Return the [x, y] coordinate for the center point of the cell that contains the specified text.  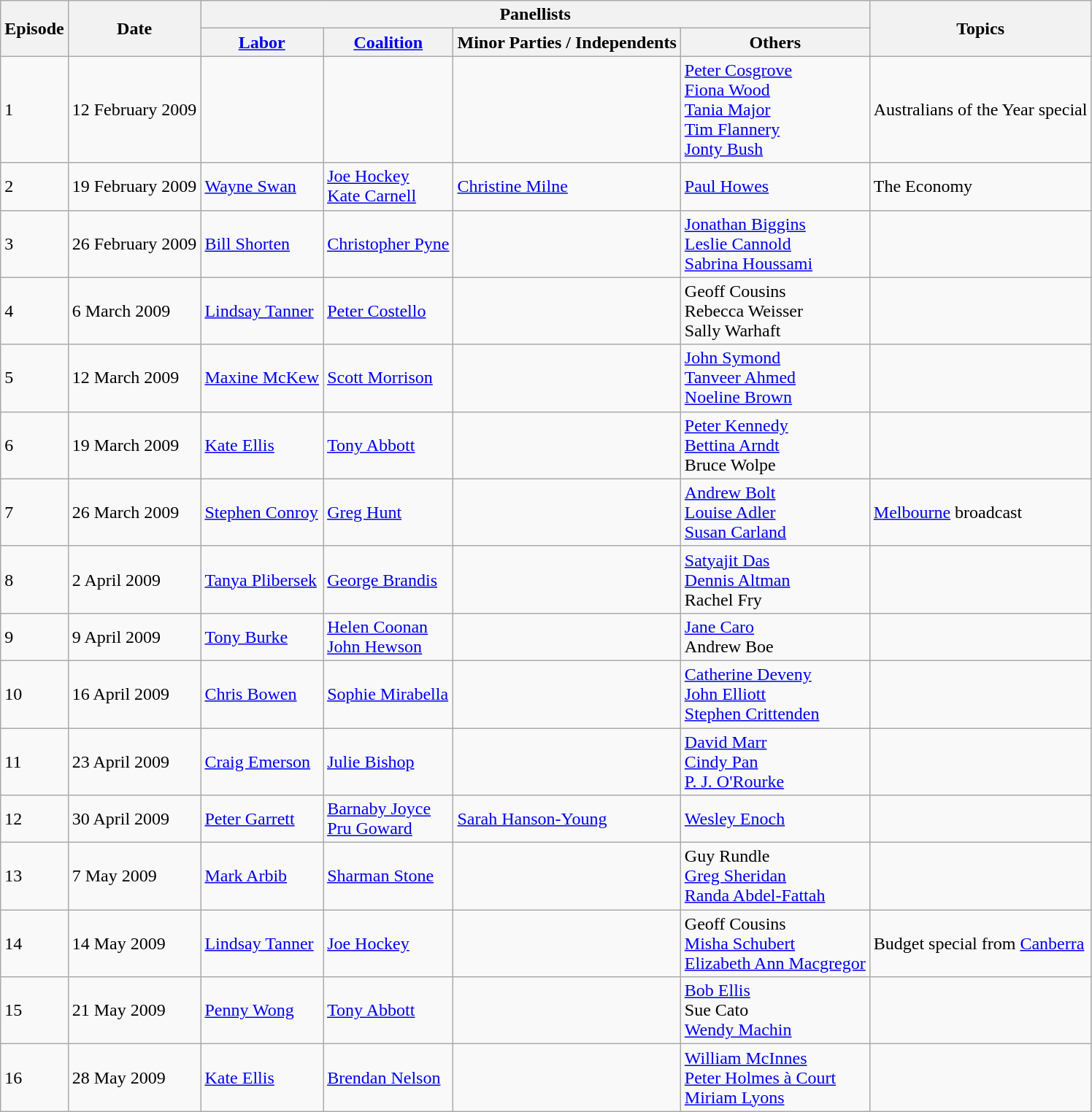
Sophie Mirabella [388, 694]
Date [134, 28]
Helen CoonanJohn Hewson [388, 636]
11 [34, 762]
Others [775, 42]
16 [34, 1078]
10 [34, 694]
Labor [262, 42]
Andrew BoltLouise AdlerSusan Carland [775, 512]
Topics [980, 28]
3 [34, 244]
13 [34, 876]
26 March 2009 [134, 512]
Julie Bishop [388, 762]
14 May 2009 [134, 943]
26 February 2009 [134, 244]
Bill Shorten [262, 244]
Coalition [388, 42]
Peter Garrett [262, 819]
Barnaby JoycePru Goward [388, 819]
George Brandis [388, 579]
John SymondTanveer AhmedNoeline Brown [775, 378]
Jane CaroAndrew Boe [775, 636]
Chris Bowen [262, 694]
7 [34, 512]
2 [34, 187]
30 April 2009 [134, 819]
28 May 2009 [134, 1078]
Peter CosgroveFiona WoodTania MajorTim FlanneryJonty Bush [775, 109]
Christine Milne [566, 187]
12 March 2009 [134, 378]
Joe Hockey [388, 943]
Stephen Conroy [262, 512]
Brendan Nelson [388, 1078]
Craig Emerson [262, 762]
19 February 2009 [134, 187]
9 April 2009 [134, 636]
William McInnesPeter Holmes à CourtMiriam Lyons [775, 1078]
Bob EllisSue CatoWendy Machin [775, 1011]
Sharman Stone [388, 876]
9 [34, 636]
14 [34, 943]
Minor Parties / Independents [566, 42]
Christopher Pyne [388, 244]
Jonathan BigginsLeslie CannoldSabrina Houssami [775, 244]
21 May 2009 [134, 1011]
Panellists [535, 15]
7 May 2009 [134, 876]
Catherine DevenyJohn ElliottStephen Crittenden [775, 694]
Scott Morrison [388, 378]
Episode [34, 28]
Maxine McKew [262, 378]
Guy RundleGreg SheridanRanda Abdel-Fattah [775, 876]
Joe HockeyKate Carnell [388, 187]
Sarah Hanson-Young [566, 819]
Greg Hunt [388, 512]
Paul Howes [775, 187]
The Economy [980, 187]
Geoff CousinsRebecca WeisserSally Warhaft [775, 311]
19 March 2009 [134, 445]
2 April 2009 [134, 579]
5 [34, 378]
4 [34, 311]
Melbourne broadcast [980, 512]
Satyajit DasDennis AltmanRachel Fry [775, 579]
Mark Arbib [262, 876]
Wayne Swan [262, 187]
David MarrCindy PanP. J. O'Rourke [775, 762]
6 March 2009 [134, 311]
15 [34, 1011]
16 April 2009 [134, 694]
Peter Costello [388, 311]
12 February 2009 [134, 109]
Australians of the Year special [980, 109]
Tanya Plibersek [262, 579]
12 [34, 819]
23 April 2009 [134, 762]
1 [34, 109]
Penny Wong [262, 1011]
8 [34, 579]
Tony Burke [262, 636]
Peter KennedyBettina ArndtBruce Wolpe [775, 445]
Geoff CousinsMisha SchubertElizabeth Ann Macgregor [775, 943]
Wesley Enoch [775, 819]
6 [34, 445]
Budget special from Canberra [980, 943]
